Extract the [X, Y] coordinate from the center of the cell holding the provided text.  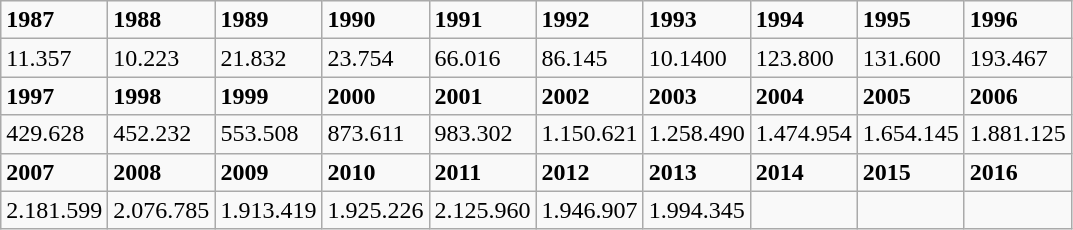
429.628 [54, 134]
2007 [54, 172]
2002 [590, 96]
2012 [590, 172]
1989 [268, 20]
1997 [54, 96]
2010 [376, 172]
1.881.125 [1018, 134]
1992 [590, 20]
2013 [696, 172]
1996 [1018, 20]
2.076.785 [162, 210]
2.181.599 [54, 210]
10.1400 [696, 58]
2000 [376, 96]
123.800 [804, 58]
2009 [268, 172]
1994 [804, 20]
983.302 [482, 134]
2015 [910, 172]
1993 [696, 20]
2003 [696, 96]
2005 [910, 96]
10.223 [162, 58]
2016 [1018, 172]
1991 [482, 20]
21.832 [268, 58]
2001 [482, 96]
553.508 [268, 134]
1998 [162, 96]
1.258.490 [696, 134]
193.467 [1018, 58]
1.150.621 [590, 134]
1.474.954 [804, 134]
2004 [804, 96]
2011 [482, 172]
1.946.907 [590, 210]
452.232 [162, 134]
2014 [804, 172]
131.600 [910, 58]
1995 [910, 20]
1999 [268, 96]
86.145 [590, 58]
11.357 [54, 58]
2.125.960 [482, 210]
1.994.345 [696, 210]
1.913.419 [268, 210]
23.754 [376, 58]
66.016 [482, 58]
1.654.145 [910, 134]
1990 [376, 20]
2008 [162, 172]
873.611 [376, 134]
1987 [54, 20]
2006 [1018, 96]
1.925.226 [376, 210]
1988 [162, 20]
